Provide the (x, y) coordinate of the cell's center where the given text is located.  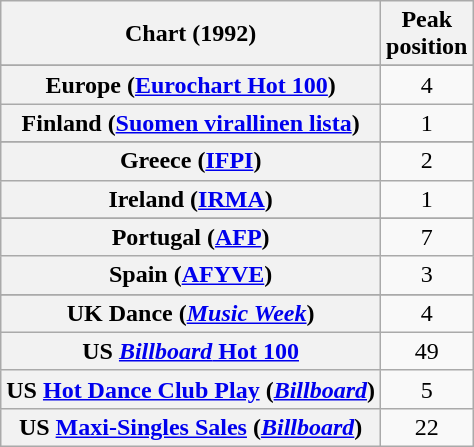
5 (427, 389)
Europe (Eurochart Hot 100) (191, 85)
UK Dance (Music Week) (191, 313)
49 (427, 351)
US Hot Dance Club Play (Billboard) (191, 389)
US Maxi-Singles Sales (Billboard) (191, 427)
Chart (1992) (191, 34)
Ireland (IRMA) (191, 199)
2 (427, 161)
22 (427, 427)
Finland (Suomen virallinen lista) (191, 123)
Peakposition (427, 34)
3 (427, 275)
Greece (IFPI) (191, 161)
US Billboard Hot 100 (191, 351)
Portugal (AFP) (191, 237)
Spain (AFYVE) (191, 275)
7 (427, 237)
